Capture the cell that displays the provided text and extract its (x, y) central coordinate. 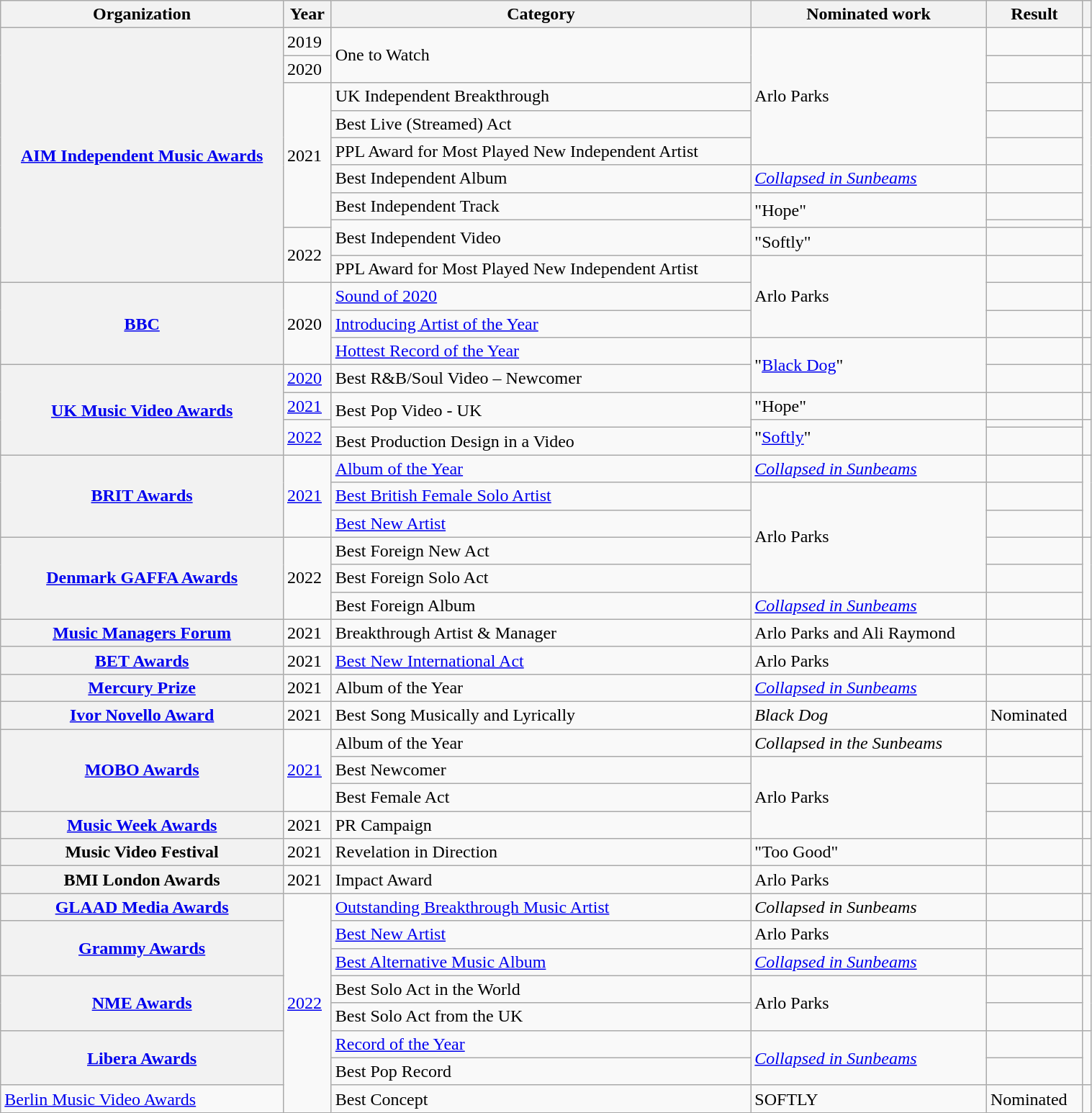
MOBO Awards (143, 770)
Nominated work (869, 14)
Best Foreign Album (541, 605)
Sound of 2020 (541, 296)
Best Song Musically and Lyrically (541, 715)
GLAAD Media Awards (143, 907)
Best Live (Streamed) Act (541, 124)
Breakthrough Artist & Manager (541, 633)
Best Concept (541, 1099)
"Too Good" (869, 852)
Best Independent Track (541, 206)
Music Video Festival (143, 852)
Best Foreign Solo Act (541, 578)
Collapsed in the Sunbeams (869, 742)
AIM Independent Music Awards (143, 156)
Introducing Artist of the Year (541, 323)
Impact Award (541, 880)
Record of the Year (541, 1044)
Best Solo Act from the UK (541, 1017)
Outstanding Breakthrough Music Artist (541, 907)
BMI London Awards (143, 880)
Best British Female Solo Artist (541, 496)
UK Music Video Awards (143, 410)
Revelation in Direction (541, 852)
Mercury Prize (143, 688)
Ivor Novello Award (143, 715)
BET Awards (143, 660)
Best Female Act (541, 798)
Best Foreign New Act (541, 551)
UK Independent Breakthrough (541, 96)
Year (307, 14)
Best R&B/Soul Video – Newcomer (541, 379)
"Black Dog" (869, 365)
Music Managers Forum (143, 633)
BBC (143, 323)
Result (1034, 14)
Best Production Design in a Video (541, 441)
BRIT Awards (143, 496)
Organization (143, 14)
Best Independent Album (541, 179)
Best New International Act (541, 660)
Category (541, 14)
Best Pop Record (541, 1071)
PR Campaign (541, 825)
Music Week Awards (143, 825)
Grammy Awards (143, 948)
2019 (307, 42)
Hottest Record of the Year (541, 351)
Best Independent Video (541, 238)
Best Solo Act in the World (541, 989)
Best Alternative Music Album (541, 962)
Libera Awards (143, 1058)
One to Watch (541, 55)
NME Awards (143, 1003)
Denmark GAFFA Awards (143, 578)
Arlo Parks and Ali Raymond (869, 633)
Berlin Music Video Awards (143, 1099)
Best Newcomer (541, 770)
Best Pop Video - UK (541, 410)
SOFTLY (869, 1099)
Black Dog (869, 715)
